Find where the given text appears and provide that cell's center as (x, y) coordinate. 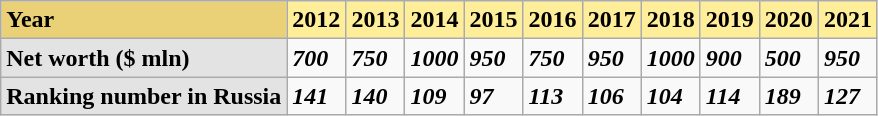
Ranking number in Russia (144, 96)
2018 (670, 20)
109 (434, 96)
2014 (434, 20)
Year (144, 20)
500 (788, 58)
189 (788, 96)
2013 (376, 20)
Net worth ($ mln) (144, 58)
700 (316, 58)
104 (670, 96)
127 (848, 96)
2021 (848, 20)
2016 (552, 20)
2019 (730, 20)
141 (316, 96)
106 (612, 96)
2015 (494, 20)
97 (494, 96)
2020 (788, 20)
2017 (612, 20)
140 (376, 96)
114 (730, 96)
900 (730, 58)
2012 (316, 20)
113 (552, 96)
